Find where the given text appears and provide that cell's center as [X, Y] coordinate. 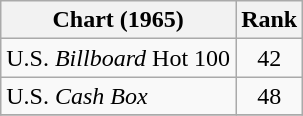
Rank [270, 20]
Chart (1965) [118, 20]
42 [270, 58]
U.S. Billboard Hot 100 [118, 58]
48 [270, 96]
U.S. Cash Box [118, 96]
